For the text-containing cell, return its midpoint in (X, Y) coordinate format. 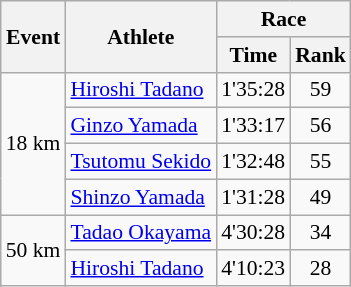
1'33:17 (253, 126)
56 (320, 126)
Tadao Okayama (140, 233)
Shinzo Yamada (140, 197)
34 (320, 233)
Athlete (140, 36)
49 (320, 197)
Race (284, 19)
59 (320, 90)
Ginzo Yamada (140, 126)
Rank (320, 55)
Tsutomu Sekido (140, 162)
28 (320, 269)
Event (34, 36)
1'32:48 (253, 162)
4'10:23 (253, 269)
Time (253, 55)
55 (320, 162)
4'30:28 (253, 233)
1'31:28 (253, 197)
1'35:28 (253, 90)
18 km (34, 143)
50 km (34, 250)
